Detect which cell encompasses the target text, then output its (x, y) center coordinate. 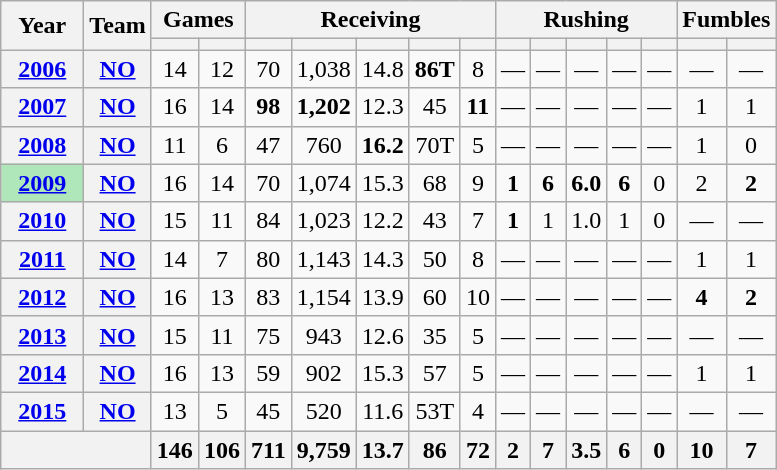
Rushing (586, 20)
12.2 (382, 221)
6.0 (586, 183)
Fumbles (726, 20)
2008 (42, 145)
13.9 (382, 297)
1,074 (324, 183)
84 (268, 221)
16.2 (382, 145)
1,038 (324, 69)
760 (324, 145)
711 (268, 449)
2015 (42, 411)
60 (434, 297)
70T (434, 145)
2013 (42, 335)
2014 (42, 373)
520 (324, 411)
3.5 (586, 449)
50 (434, 259)
1,023 (324, 221)
86 (434, 449)
57 (434, 373)
943 (324, 335)
Year (42, 26)
98 (268, 107)
13.7 (382, 449)
2010 (42, 221)
Receiving (370, 20)
43 (434, 221)
86T (434, 69)
146 (174, 449)
Team (118, 26)
1,154 (324, 297)
2007 (42, 107)
1.0 (586, 221)
106 (222, 449)
59 (268, 373)
83 (268, 297)
2011 (42, 259)
47 (268, 145)
72 (478, 449)
Games (198, 20)
2006 (42, 69)
75 (268, 335)
9 (478, 183)
80 (268, 259)
2012 (42, 297)
68 (434, 183)
2009 (42, 183)
12.3 (382, 107)
9,759 (324, 449)
53T (434, 411)
35 (434, 335)
14.3 (382, 259)
11.6 (382, 411)
12.6 (382, 335)
902 (324, 373)
1,202 (324, 107)
12 (222, 69)
14.8 (382, 69)
1,143 (324, 259)
